Provide the (x, y) coordinate of the cell's center where the given text is located.  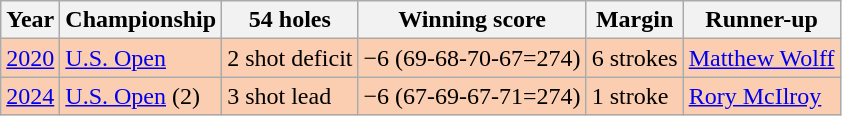
2020 (30, 58)
Rory McIlroy (762, 96)
U.S. Open (141, 58)
Margin (634, 20)
U.S. Open (2) (141, 96)
Matthew Wolff (762, 58)
Runner-up (762, 20)
2 shot deficit (290, 58)
6 strokes (634, 58)
Year (30, 20)
1 stroke (634, 96)
Winning score (472, 20)
3 shot lead (290, 96)
54 holes (290, 20)
Championship (141, 20)
2024 (30, 96)
−6 (69-68-70-67=274) (472, 58)
−6 (67-69-67-71=274) (472, 96)
